Identify which cell holds the provided text, then report its [X, Y] central coordinate. 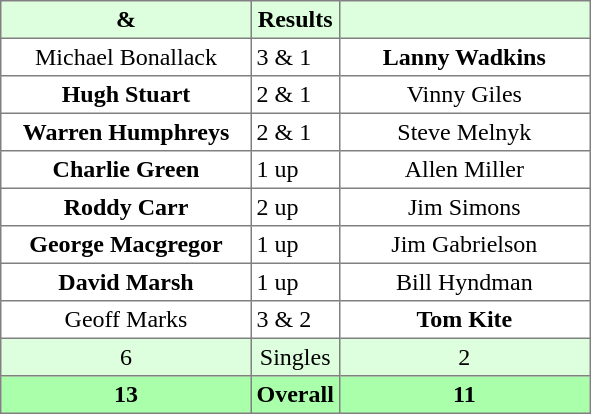
13 [126, 395]
Overall [295, 395]
11 [464, 395]
2 [464, 357]
Roddy Carr [126, 207]
David Marsh [126, 282]
Geoff Marks [126, 320]
Hugh Stuart [126, 95]
Bill Hyndman [464, 282]
Lanny Wadkins [464, 57]
Tom Kite [464, 320]
Steve Melnyk [464, 132]
3 & 2 [295, 320]
Allen Miller [464, 170]
2 up [295, 207]
Jim Simons [464, 207]
George Macgregor [126, 245]
& [126, 20]
Michael Bonallack [126, 57]
Singles [295, 357]
3 & 1 [295, 57]
Jim Gabrielson [464, 245]
6 [126, 357]
Results [295, 20]
Vinny Giles [464, 95]
Charlie Green [126, 170]
Warren Humphreys [126, 132]
